Detect which cell encompasses the target text, then output its (X, Y) center coordinate. 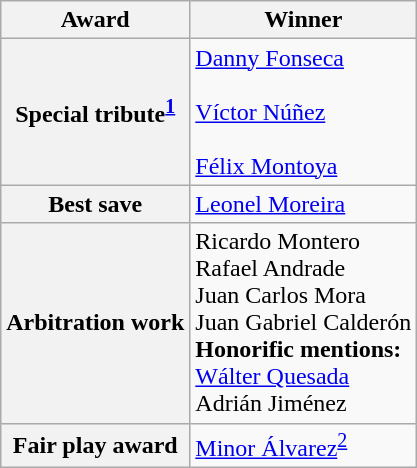
Fair play award (96, 446)
Minor Álvarez2 (304, 446)
Best save (96, 204)
Arbitration work (96, 323)
Winner (304, 20)
Ricardo MonteroRafael AndradeJuan Carlos MoraJuan Gabriel CalderónHonorific mentions:Wálter QuesadaAdrián Jiménez (304, 323)
Award (96, 20)
Special tribute1 (96, 112)
Leonel Moreira (304, 204)
Danny FonsecaVíctor Núñez Félix Montoya (304, 112)
